Output the (X, Y) coordinate of the center of the cell containing the given text.  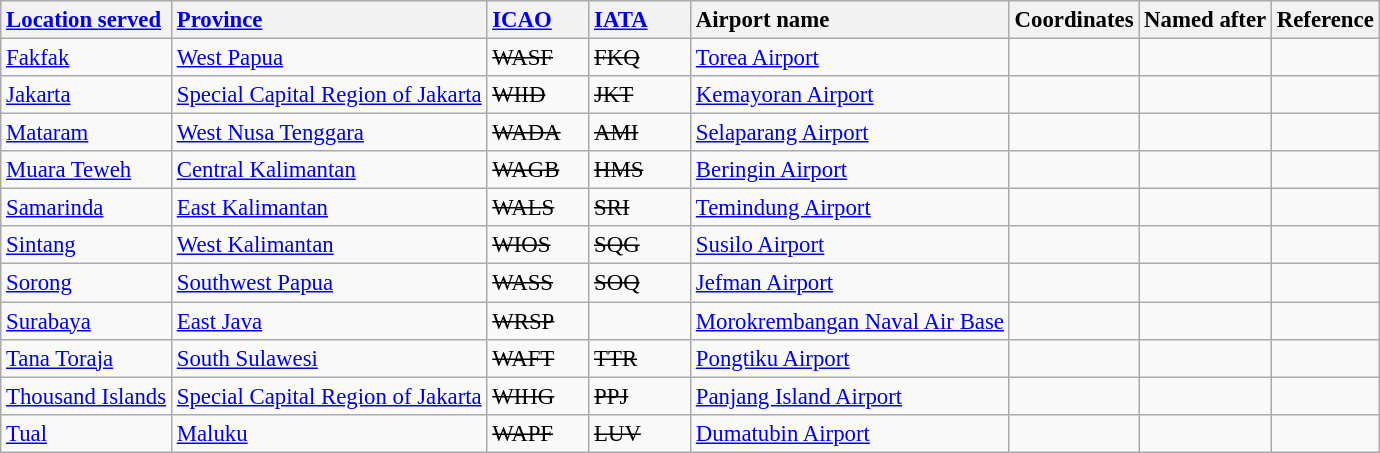
Sorong (86, 283)
WASS (538, 283)
Panjang Island Airport (850, 396)
SOQ (640, 283)
Selaparang Airport (850, 133)
Fakfak (86, 58)
Mataram (86, 133)
Thousand Islands (86, 396)
WIHG (538, 396)
Dumatubin Airport (850, 433)
WIOS (538, 245)
Surabaya (86, 321)
Province (329, 20)
West Nusa Tenggara (329, 133)
WRSP (538, 321)
West Papua (329, 58)
WAPF (538, 433)
Tana Toraja (86, 358)
Morokrembangan Naval Air Base (850, 321)
Coordinates (1074, 20)
JKT (640, 95)
East Java (329, 321)
WASF (538, 58)
Torea Airport (850, 58)
Central Kalimantan (329, 170)
East Kalimantan (329, 208)
Kemayoran Airport (850, 95)
PPJ (640, 396)
Named after (1206, 20)
IATA (640, 20)
WAFT (538, 358)
SQG (640, 245)
Susilo Airport (850, 245)
Sintang (86, 245)
Location served (86, 20)
SRI (640, 208)
HMS (640, 170)
AMI (640, 133)
Temindung Airport (850, 208)
ICAO (538, 20)
WALS (538, 208)
Southwest Papua (329, 283)
WIID (538, 95)
Reference (1325, 20)
South Sulawesi (329, 358)
WADA (538, 133)
Tual (86, 433)
Jefman Airport (850, 283)
Airport name (850, 20)
Muara Teweh (86, 170)
Jakarta (86, 95)
LUV (640, 433)
Samarinda (86, 208)
West Kalimantan (329, 245)
Maluku (329, 433)
TTR (640, 358)
FKQ (640, 58)
WAGB (538, 170)
Pongtiku Airport (850, 358)
Beringin Airport (850, 170)
